Detect which cell encompasses the target text, then output its (X, Y) center coordinate. 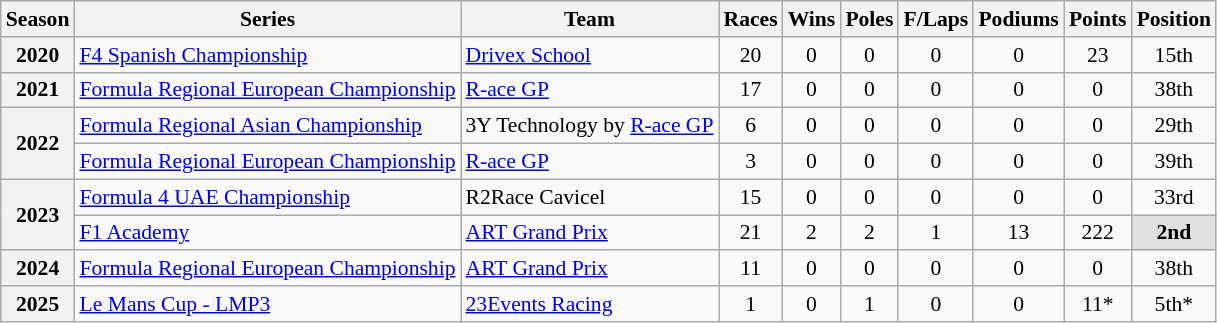
29th (1174, 126)
2nd (1174, 233)
F1 Academy (267, 233)
Team (589, 19)
17 (751, 90)
23 (1098, 55)
3 (751, 162)
15th (1174, 55)
Season (38, 19)
39th (1174, 162)
Series (267, 19)
2025 (38, 304)
Le Mans Cup - LMP3 (267, 304)
Poles (869, 19)
20 (751, 55)
Drivex School (589, 55)
2022 (38, 144)
F/Laps (936, 19)
6 (751, 126)
3Y Technology by R-ace GP (589, 126)
23Events Racing (589, 304)
11 (751, 269)
13 (1018, 233)
Points (1098, 19)
2023 (38, 214)
2024 (38, 269)
R2Race Cavicel (589, 197)
11* (1098, 304)
Wins (812, 19)
Formula 4 UAE Championship (267, 197)
Races (751, 19)
33rd (1174, 197)
Position (1174, 19)
5th* (1174, 304)
15 (751, 197)
222 (1098, 233)
F4 Spanish Championship (267, 55)
Formula Regional Asian Championship (267, 126)
21 (751, 233)
2021 (38, 90)
Podiums (1018, 19)
2020 (38, 55)
